From the cell containing the given text, extract its center point as [x, y] coordinate. 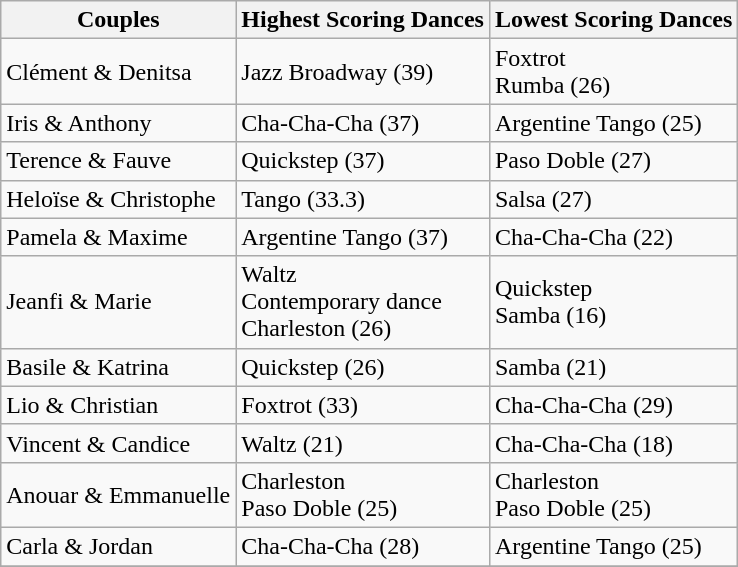
Lio & Christian [118, 405]
Heloïse & Christophe [118, 199]
Cha-Cha-Cha (28) [363, 546]
Iris & Anthony [118, 123]
WaltzContemporary danceCharleston (26) [363, 302]
Couples [118, 20]
Jazz Broadway (39) [363, 72]
Terence & Fauve [118, 161]
Salsa (27) [613, 199]
Basile & Katrina [118, 367]
Cha-Cha-Cha (18) [613, 443]
Foxtrot (33) [363, 405]
Pamela & Maxime [118, 237]
Clément & Denitsa [118, 72]
Lowest Scoring Dances [613, 20]
Tango (33.3) [363, 199]
Jeanfi & Marie [118, 302]
Highest Scoring Dances [363, 20]
Quickstep (37) [363, 161]
Waltz (21) [363, 443]
Samba (21) [613, 367]
Cha-Cha-Cha (37) [363, 123]
FoxtrotRumba (26) [613, 72]
Cha-Cha-Cha (29) [613, 405]
Paso Doble (27) [613, 161]
Quickstep (26) [363, 367]
Carla & Jordan [118, 546]
Vincent & Candice [118, 443]
QuickstepSamba (16) [613, 302]
Cha-Cha-Cha (22) [613, 237]
Argentine Tango (37) [363, 237]
Anouar & Emmanuelle [118, 494]
